Identify which cell holds the provided text, then report its [X, Y] central coordinate. 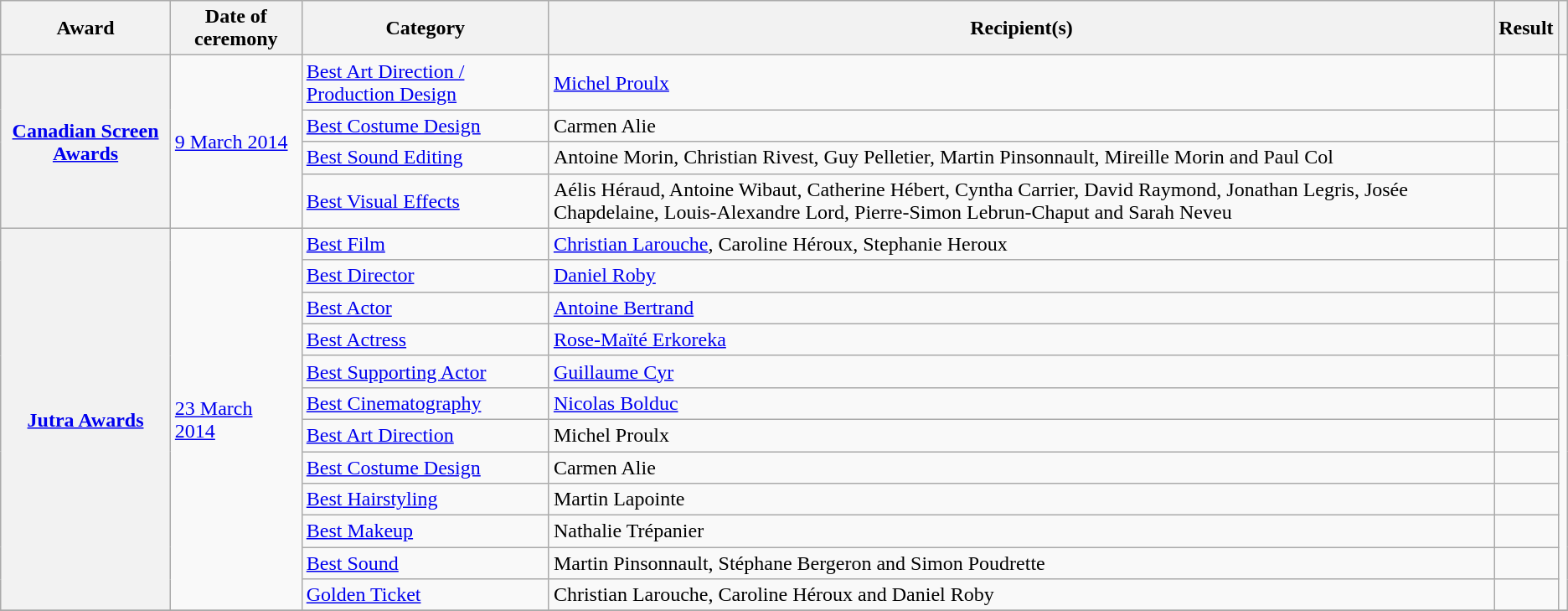
Best Film [426, 244]
Best Actress [426, 339]
Rose-Maïté Erkoreka [1021, 339]
Jutra Awards [85, 419]
Martin Lapointe [1021, 500]
Christian Larouche, Caroline Héroux and Daniel Roby [1021, 595]
Guillaume Cyr [1021, 371]
Martin Pinsonnault, Stéphane Bergeron and Simon Poudrette [1021, 563]
Best Director [426, 276]
Canadian Screen Awards [85, 142]
Christian Larouche, Caroline Héroux, Stephanie Heroux [1021, 244]
Category [426, 28]
Best Art Direction / Production Design [426, 82]
Antoine Bertrand [1021, 308]
Date of ceremony [236, 28]
Daniel Roby [1021, 276]
Award [85, 28]
Best Art Direction [426, 435]
Antoine Morin, Christian Rivest, Guy Pelletier, Martin Pinsonnault, Mireille Morin and Paul Col [1021, 158]
Best Cinematography [426, 403]
Best Hairstyling [426, 500]
Result [1526, 28]
Best Visual Effects [426, 201]
Best Sound [426, 563]
Nathalie Trépanier [1021, 531]
Best Supporting Actor [426, 371]
Best Actor [426, 308]
Best Sound Editing [426, 158]
Nicolas Bolduc [1021, 403]
Golden Ticket [426, 595]
Recipient(s) [1021, 28]
23 March 2014 [236, 419]
Best Makeup [426, 531]
9 March 2014 [236, 142]
